Extract the [X, Y] coordinate from the center of the cell holding the provided text.  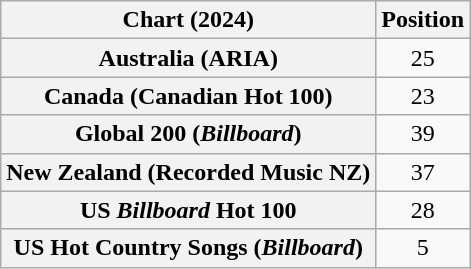
Global 200 (Billboard) [188, 134]
New Zealand (Recorded Music NZ) [188, 172]
Position [423, 20]
US Billboard Hot 100 [188, 210]
Chart (2024) [188, 20]
39 [423, 134]
23 [423, 96]
Canada (Canadian Hot 100) [188, 96]
37 [423, 172]
28 [423, 210]
5 [423, 248]
US Hot Country Songs (Billboard) [188, 248]
25 [423, 58]
Australia (ARIA) [188, 58]
